Pinpoint the cell where the given text exists, returning its [X, Y] midpoint coordinate. 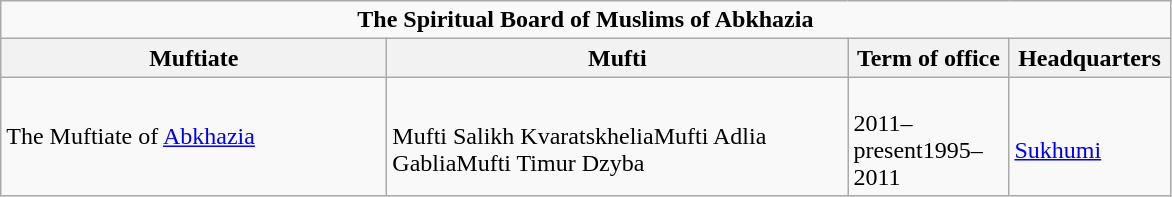
Muftiate [194, 58]
Mufti Salikh KvaratskheliaMufti Adlia GabliaMufti Timur Dzyba [618, 136]
2011–present1995–2011 [928, 136]
The Muftiate of Abkhazia [194, 136]
Mufti [618, 58]
Headquarters [1090, 58]
The Spiritual Board of Muslims of Abkhazia [586, 20]
Sukhumi [1090, 136]
Term of office [928, 58]
